For the text-containing cell, return its midpoint in [x, y] coordinate format. 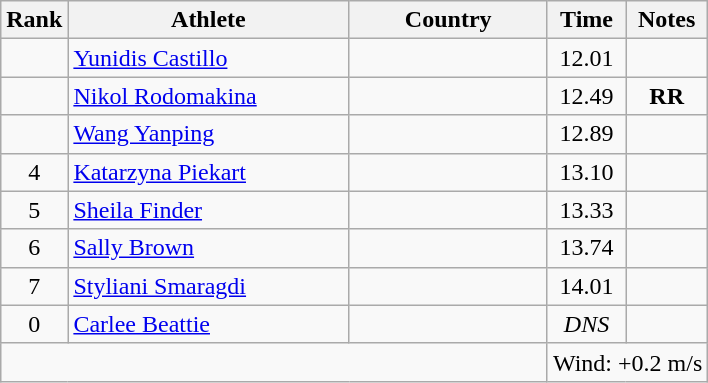
Athlete [208, 20]
Country [448, 20]
Sally Brown [208, 248]
12.89 [586, 134]
Styliani Smaragdi [208, 286]
13.74 [586, 248]
RR [667, 96]
0 [34, 324]
Notes [667, 20]
Sheila Finder [208, 210]
13.33 [586, 210]
4 [34, 172]
5 [34, 210]
7 [34, 286]
6 [34, 248]
14.01 [586, 286]
12.49 [586, 96]
12.01 [586, 58]
Nikol Rodomakina [208, 96]
Wind: +0.2 m/s [627, 362]
DNS [586, 324]
Wang Yanping [208, 134]
Rank [34, 20]
Time [586, 20]
13.10 [586, 172]
Katarzyna Piekart [208, 172]
Yunidis Castillo [208, 58]
Carlee Beattie [208, 324]
